For the text-containing cell, return its midpoint in [x, y] coordinate format. 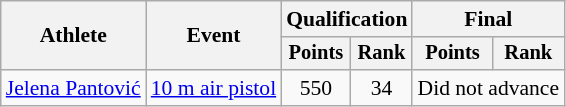
Event [214, 36]
Qualification [346, 19]
550 [316, 88]
Athlete [74, 36]
Did not advance [488, 88]
Jelena Pantović [74, 88]
10 m air pistol [214, 88]
34 [382, 88]
Final [488, 19]
